Identify which cell holds the provided text, then report its [X, Y] central coordinate. 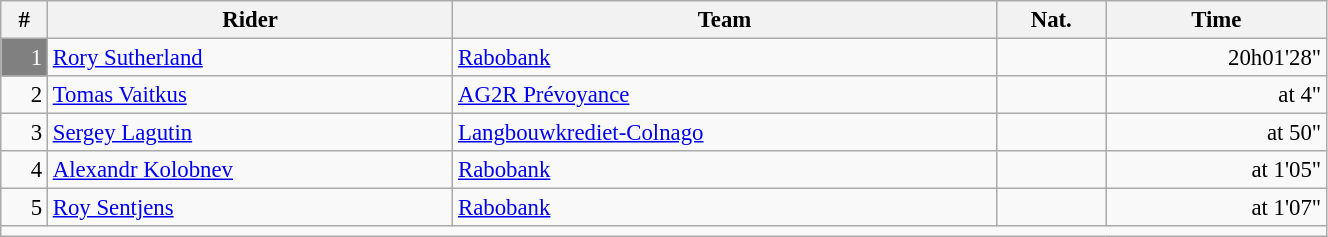
4 [24, 170]
Nat. [1051, 20]
1 [24, 58]
# [24, 20]
AG2R Prévoyance [725, 95]
Rory Sutherland [250, 58]
Roy Sentjens [250, 208]
Langbouwkrediet-Colnago [725, 133]
Team [725, 20]
at 1'05" [1216, 170]
20h01'28" [1216, 58]
Alexandr Kolobnev [250, 170]
3 [24, 133]
Time [1216, 20]
at 4" [1216, 95]
2 [24, 95]
5 [24, 208]
Sergey Lagutin [250, 133]
Rider [250, 20]
Tomas Vaitkus [250, 95]
at 1'07" [1216, 208]
at 50" [1216, 133]
